Extract the (x, y) coordinate from the center of the cell holding the provided text.  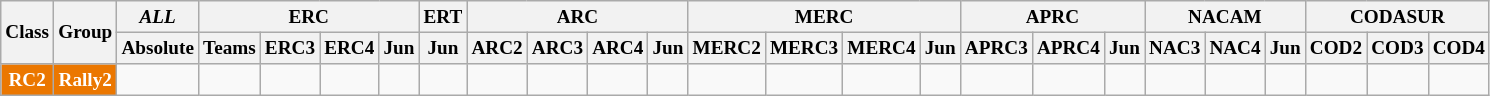
APRC (1052, 17)
APRC4 (1068, 48)
NAC3 (1174, 48)
ERC3 (290, 48)
NAC4 (1235, 48)
Teams (230, 48)
MERC3 (804, 48)
ARC3 (557, 48)
Absolute (158, 48)
MERC2 (726, 48)
Group (86, 32)
ERT (443, 17)
COD2 (1336, 48)
ERC4 (350, 48)
ERC (309, 17)
ALL (158, 17)
Class (28, 32)
NACAM (1224, 17)
MERC (824, 17)
RC2 (28, 80)
ARC4 (618, 48)
ARC (578, 17)
APRC3 (996, 48)
ARC2 (497, 48)
Rally2 (86, 80)
COD3 (1398, 48)
COD4 (1458, 48)
CODASUR (1397, 17)
MERC4 (882, 48)
